Extract the [X, Y] coordinate from the center of the cell holding the provided text.  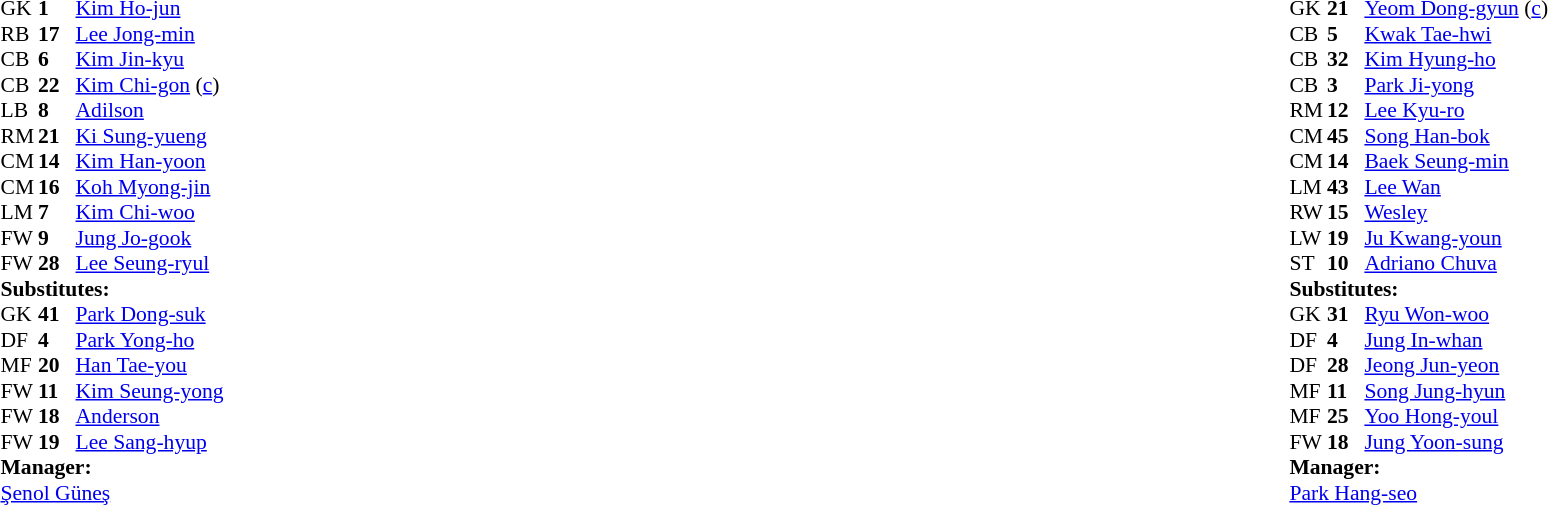
8 [57, 111]
20 [57, 365]
22 [57, 85]
ST [1308, 263]
25 [1346, 417]
Jung Yoon-sung [1456, 442]
Jeong Jun-yeon [1456, 365]
Ki Sung-yueng [150, 136]
15 [1346, 213]
Kim Han-yoon [150, 161]
6 [57, 59]
7 [57, 213]
Ju Kwang-youn [1456, 238]
Kim Jin-kyu [150, 59]
17 [57, 34]
43 [1346, 187]
RB [19, 34]
Koh Myong-jin [150, 187]
Anderson [150, 417]
LW [1308, 238]
Adilson [150, 111]
Kim Seung-yong [150, 391]
Yoo Hong-youl [1456, 417]
Lee Jong-min [150, 34]
Park Yong-ho [150, 340]
Jung Jo-gook [150, 238]
Lee Sang-hyup [150, 442]
Song Han-bok [1456, 136]
Kim Chi-gon (c) [150, 85]
21 [57, 136]
10 [1346, 263]
31 [1346, 315]
LB [19, 111]
Adriano Chuva [1456, 263]
Park Ji-yong [1456, 85]
9 [57, 238]
12 [1346, 111]
Baek Seung-min [1456, 161]
Lee Seung-ryul [150, 263]
Wesley [1456, 213]
RW [1308, 213]
Lee Wan [1456, 187]
Park Dong-suk [150, 315]
Kim Chi-woo [150, 213]
Kwak Tae-hwi [1456, 34]
Ryu Won-woo [1456, 315]
Han Tae-you [150, 365]
Kim Hyung-ho [1456, 59]
16 [57, 187]
5 [1346, 34]
3 [1346, 85]
Song Jung-hyun [1456, 391]
Jung In-whan [1456, 340]
32 [1346, 59]
41 [57, 315]
45 [1346, 136]
Lee Kyu-ro [1456, 111]
